Determine the (x, y) coordinate at the center of the cell enclosing the given text.  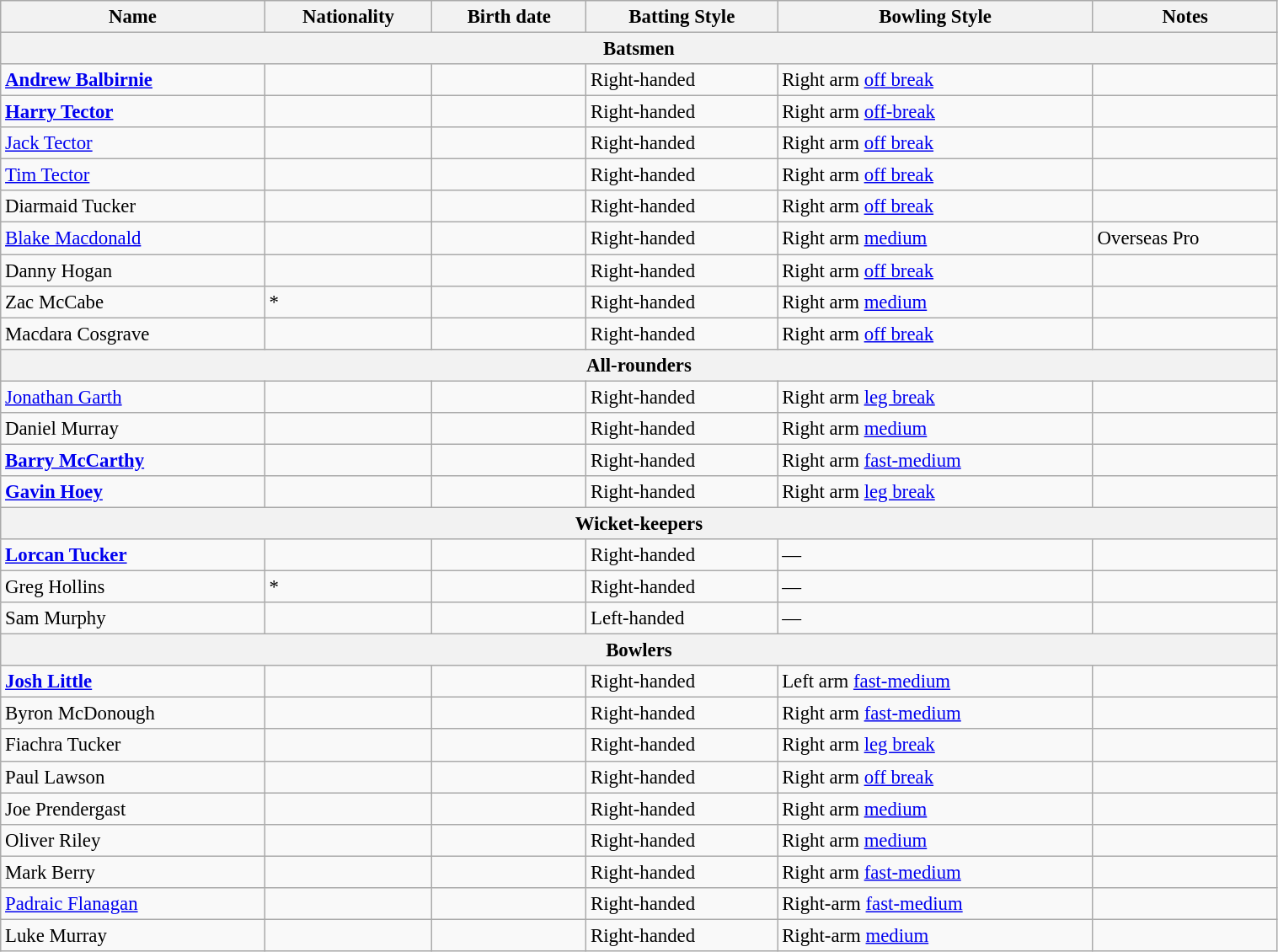
Lorcan Tucker (133, 555)
Padraic Flanagan (133, 904)
Oliver Riley (133, 840)
Jonathan Garth (133, 397)
Fiachra Tucker (133, 746)
Left arm fast-medium (935, 682)
Name (133, 17)
Right-arm medium (935, 935)
Bowling Style (935, 17)
Daniel Murray (133, 429)
Harry Tector (133, 112)
Diarmaid Tucker (133, 206)
Paul Lawson (133, 777)
Birth date (509, 17)
Greg Hollins (133, 587)
Mark Berry (133, 872)
Joe Prendergast (133, 809)
Macdara Cosgrave (133, 334)
Bowlers (639, 650)
Blake Macdonald (133, 238)
Sam Murphy (133, 618)
Right arm off-break (935, 112)
Overseas Pro (1184, 238)
Barry McCarthy (133, 460)
Right-arm fast-medium (935, 904)
Jack Tector (133, 143)
Wicket-keepers (639, 523)
Gavin Hoey (133, 492)
Andrew Balbirnie (133, 80)
Nationality (349, 17)
Byron McDonough (133, 714)
Zac McCabe (133, 302)
Notes (1184, 17)
Batting Style (682, 17)
Batsmen (639, 49)
Tim Tector (133, 175)
Danny Hogan (133, 270)
All-rounders (639, 365)
Luke Murray (133, 935)
Josh Little (133, 682)
Left-handed (682, 618)
